Return (X, Y) of the center of cell containing provided text 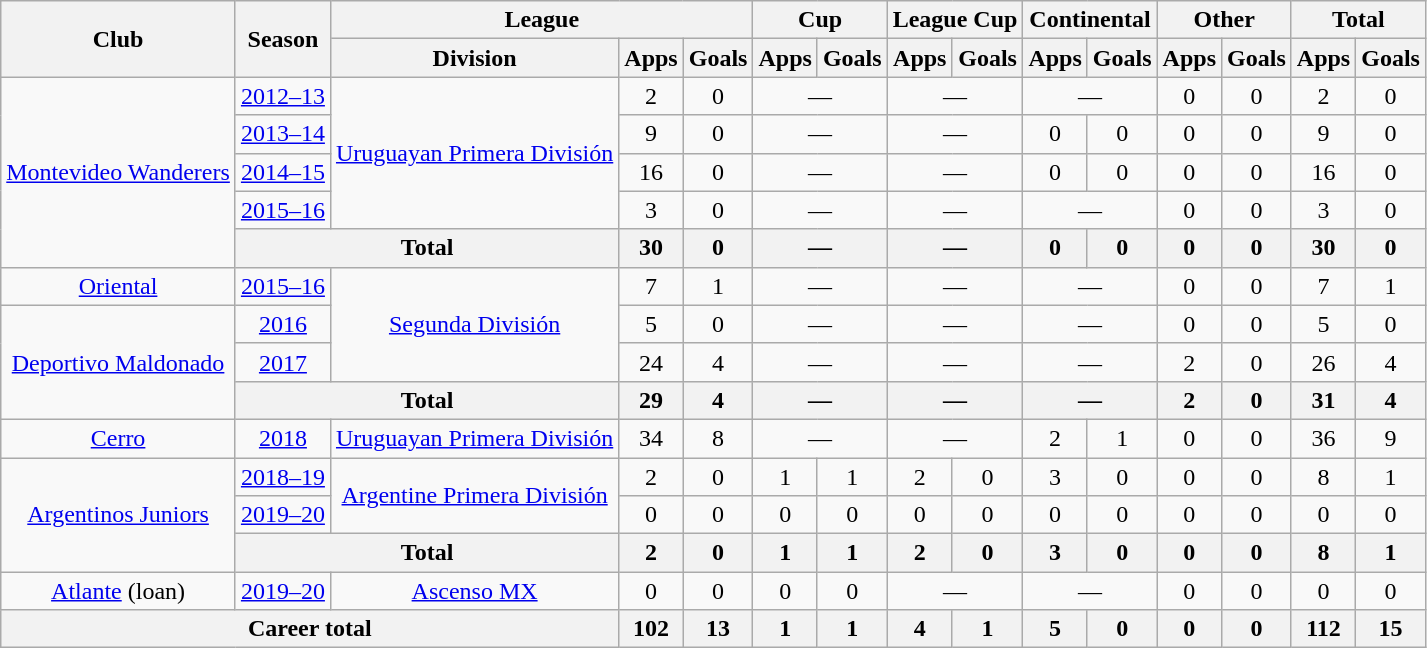
29 (651, 400)
112 (1323, 629)
15 (1391, 629)
2012–13 (282, 96)
Club (118, 39)
Division (474, 58)
26 (1323, 362)
31 (1323, 400)
36 (1323, 438)
Argentine Primera División (474, 496)
Other (1224, 20)
Atlante (loan) (118, 591)
Segunda División (474, 324)
2017 (282, 362)
2016 (282, 324)
2013–14 (282, 134)
League (542, 20)
2014–15 (282, 172)
Ascenso MX (474, 591)
League Cup (955, 20)
Continental (1090, 20)
2018 (282, 438)
Career total (310, 629)
Cup (820, 20)
Cerro (118, 438)
24 (651, 362)
Deportivo Maldonado (118, 362)
Season (282, 39)
Argentinos Juniors (118, 515)
34 (651, 438)
102 (651, 629)
2018–19 (282, 477)
13 (718, 629)
Oriental (118, 286)
Montevideo Wanderers (118, 172)
